Capture the cell that displays the provided text and extract its [x, y] central coordinate. 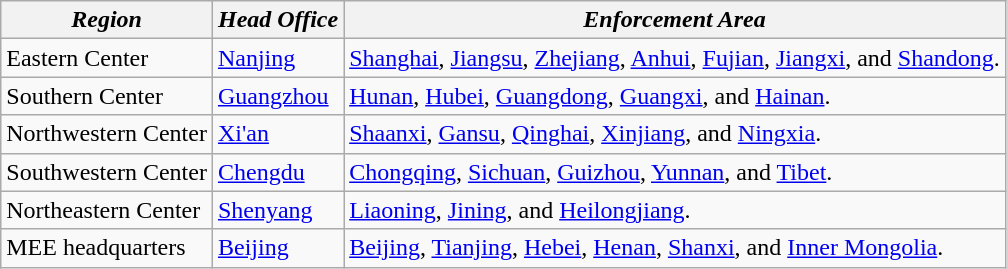
Southern Center [107, 96]
Hunan, Hubei, Guangdong, Guangxi, and Hainan. [675, 96]
Shanghai, Jiangsu, Zhejiang, Anhui, Fujian, Jiangxi, and Shandong. [675, 58]
Region [107, 20]
Eastern Center [107, 58]
Liaoning, Jining, and Heilongjiang. [675, 210]
Beijing, Tianjing, Hebei, Henan, Shanxi, and Inner Mongolia. [675, 248]
Xi'an [278, 134]
Head Office [278, 20]
Northeastern Center [107, 210]
MEE headquarters [107, 248]
Northwestern Center [107, 134]
Southwestern Center [107, 172]
Enforcement Area [675, 20]
Chengdu [278, 172]
Guangzhou [278, 96]
Nanjing [278, 58]
Shaanxi, Gansu, Qinghai, Xinjiang, and Ningxia. [675, 134]
Shenyang [278, 210]
Beijing [278, 248]
Chongqing, Sichuan, Guizhou, Yunnan, and Tibet. [675, 172]
